Find where the given text appears and provide that cell's center as (X, Y) coordinate. 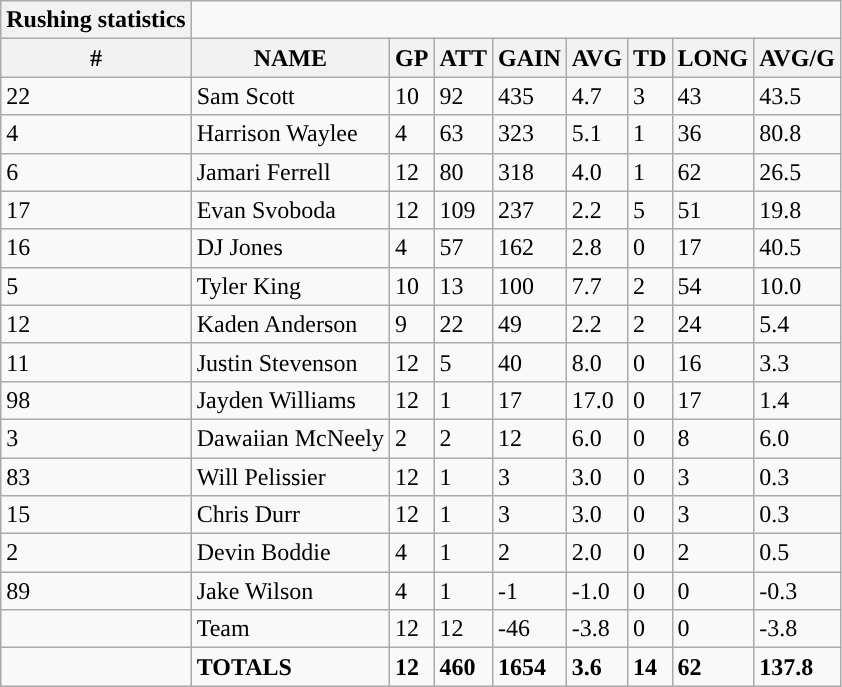
109 (464, 210)
ATT (464, 58)
Evan Svoboda (290, 210)
Justin Stevenson (290, 362)
54 (713, 286)
LONG (713, 58)
3.3 (798, 362)
318 (530, 172)
Sam Scott (290, 96)
Will Pelissier (290, 477)
8 (713, 438)
19.8 (798, 210)
-1.0 (596, 591)
2.8 (596, 248)
Dawaiian McNeely (290, 438)
5.1 (596, 134)
57 (464, 248)
TD (650, 58)
Devin Boddie (290, 553)
460 (464, 667)
49 (530, 324)
9 (412, 324)
15 (96, 515)
Jayden Williams (290, 400)
1.4 (798, 400)
63 (464, 134)
98 (96, 400)
8.0 (596, 362)
Rushing statistics (96, 20)
83 (96, 477)
Harrison Waylee (290, 134)
100 (530, 286)
40.5 (798, 248)
Chris Durr (290, 515)
Kaden Anderson (290, 324)
6 (96, 172)
137.8 (798, 667)
3.6 (596, 667)
162 (530, 248)
AVG/G (798, 58)
4.0 (596, 172)
Jake Wilson (290, 591)
Jamari Ferrell (290, 172)
TOTALS (290, 667)
36 (713, 134)
92 (464, 96)
14 (650, 667)
5.4 (798, 324)
13 (464, 286)
Tyler King (290, 286)
17.0 (596, 400)
1654 (530, 667)
26.5 (798, 172)
80 (464, 172)
40 (530, 362)
43 (713, 96)
4.7 (596, 96)
323 (530, 134)
43.5 (798, 96)
# (96, 58)
NAME (290, 58)
Team (290, 629)
435 (530, 96)
237 (530, 210)
GP (412, 58)
11 (96, 362)
10.0 (798, 286)
2.0 (596, 553)
DJ Jones (290, 248)
7.7 (596, 286)
-0.3 (798, 591)
80.8 (798, 134)
-46 (530, 629)
0.5 (798, 553)
89 (96, 591)
24 (713, 324)
-1 (530, 591)
51 (713, 210)
AVG (596, 58)
GAIN (530, 58)
